From the cell containing the given text, extract its center point as (x, y) coordinate. 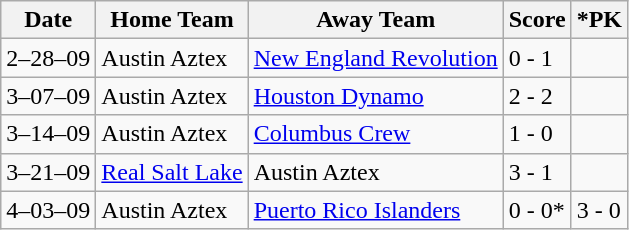
Date (48, 20)
2 - 2 (537, 96)
0 - 1 (537, 58)
3 - 1 (537, 172)
3–07–09 (48, 96)
Columbus Crew (376, 134)
*PK (599, 20)
1 - 0 (537, 134)
3–14–09 (48, 134)
Real Salt Lake (172, 172)
Houston Dynamo (376, 96)
New England Revolution (376, 58)
Home Team (172, 20)
3–21–09 (48, 172)
Away Team (376, 20)
Puerto Rico Islanders (376, 210)
3 - 0 (599, 210)
2–28–09 (48, 58)
Score (537, 20)
0 - 0* (537, 210)
4–03–09 (48, 210)
